Return (X, Y) of the center of cell containing provided text 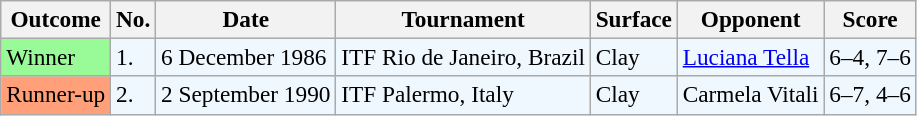
Date (246, 19)
6–4, 7–6 (870, 57)
6–7, 4–6 (870, 95)
No. (134, 19)
ITF Palermo, Italy (463, 95)
Opponent (750, 19)
2 September 1990 (246, 95)
Tournament (463, 19)
ITF Rio de Janeiro, Brazil (463, 57)
6 December 1986 (246, 57)
2. (134, 95)
Score (870, 19)
Outcome (56, 19)
Luciana Tella (750, 57)
Carmela Vitali (750, 95)
Surface (634, 19)
Winner (56, 57)
1. (134, 57)
Runner-up (56, 95)
